Scan for the cell matching the given text and deliver its [x, y] coordinate at center. 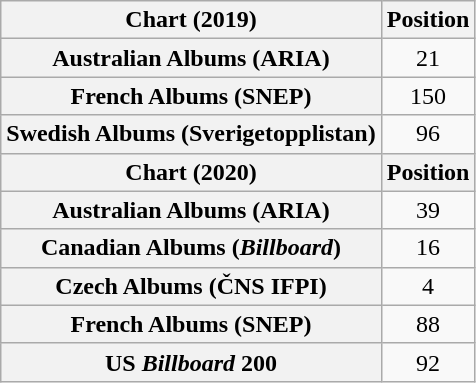
16 [428, 248]
21 [428, 58]
4 [428, 286]
Chart (2019) [191, 20]
US Billboard 200 [191, 362]
96 [428, 134]
39 [428, 210]
Czech Albums (ČNS IFPI) [191, 286]
150 [428, 96]
Chart (2020) [191, 172]
Swedish Albums (Sverigetopplistan) [191, 134]
88 [428, 324]
Canadian Albums (Billboard) [191, 248]
92 [428, 362]
